Determine the (x, y) coordinate at the center of the cell enclosing the given text.  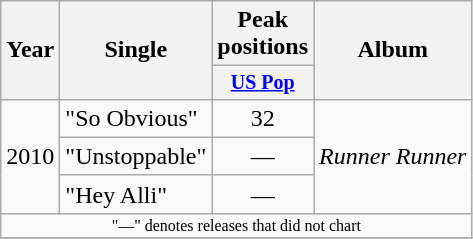
Peak positions (263, 34)
"So Obvious" (136, 118)
Year (30, 50)
Album (393, 50)
2010 (30, 156)
"—" denotes releases that did not chart (236, 225)
Runner Runner (393, 156)
32 (263, 118)
Single (136, 50)
"Hey Alli" (136, 194)
"Unstoppable" (136, 156)
US Pop (263, 82)
